Extract the (X, Y) coordinate from the center of the cell holding the provided text.  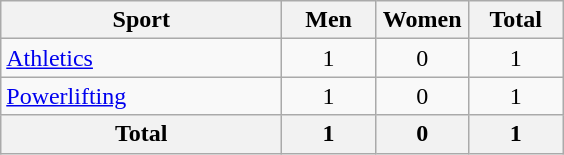
Sport (142, 20)
Athletics (142, 58)
Men (329, 20)
Powerlifting (142, 96)
Women (422, 20)
